Detect which cell encompasses the target text, then output its (x, y) center coordinate. 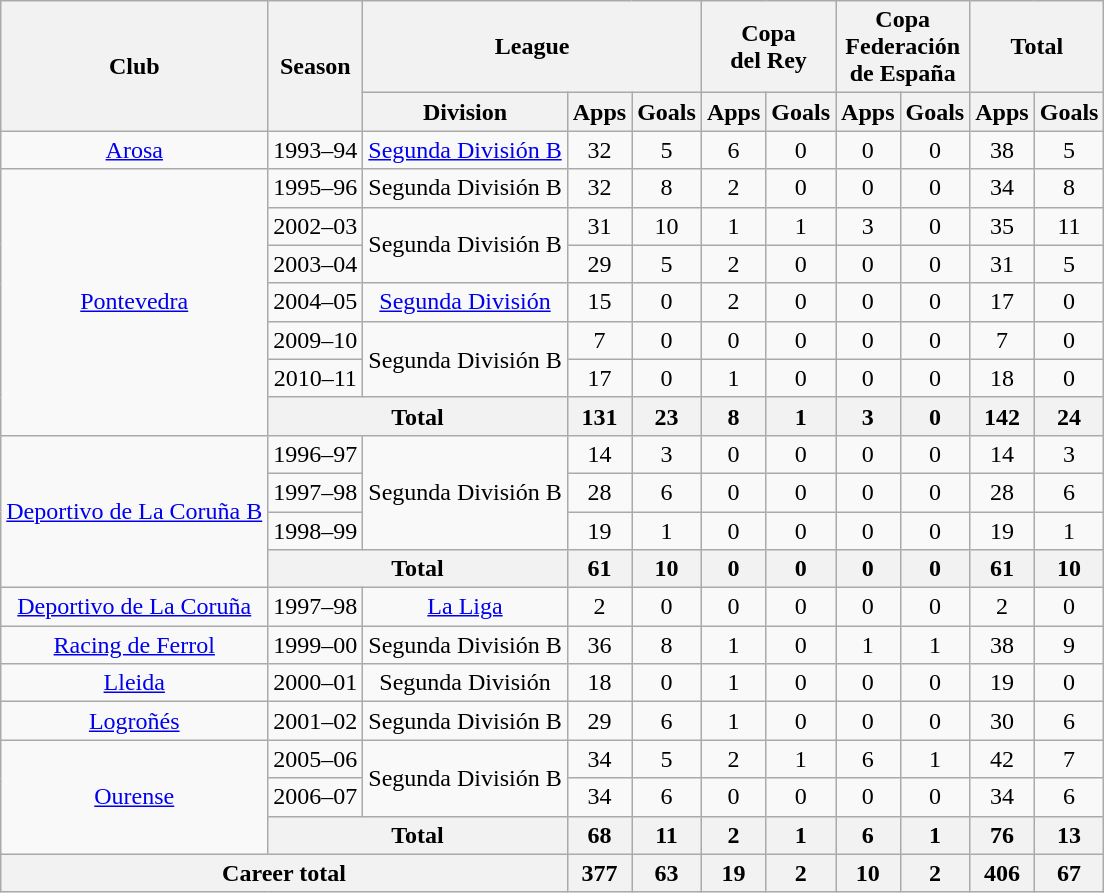
1995–96 (316, 188)
Lleida (134, 683)
Racing de Ferrol (134, 645)
Career total (284, 873)
2001–02 (316, 721)
Copadel Rey (768, 47)
377 (599, 873)
15 (599, 302)
Arosa (134, 150)
Deportivo de La Coruña (134, 607)
42 (1002, 759)
131 (599, 416)
1999–00 (316, 645)
9 (1069, 645)
2006–07 (316, 797)
13 (1069, 835)
2005–06 (316, 759)
La Liga (465, 607)
1993–94 (316, 150)
2009–10 (316, 340)
Club (134, 66)
2010–11 (316, 378)
Division (465, 112)
24 (1069, 416)
2000–01 (316, 683)
2004–05 (316, 302)
Pontevedra (134, 302)
Deportivo de La Coruña B (134, 511)
35 (1002, 226)
2003–04 (316, 264)
Ourense (134, 797)
2002–03 (316, 226)
League (532, 47)
23 (667, 416)
142 (1002, 416)
406 (1002, 873)
36 (599, 645)
76 (1002, 835)
Season (316, 66)
63 (667, 873)
67 (1069, 873)
Logroñés (134, 721)
1996–97 (316, 454)
30 (1002, 721)
1998–99 (316, 531)
68 (599, 835)
CopaFederaciónde España (903, 47)
